Find where the given text appears and provide that cell's center as [x, y] coordinate. 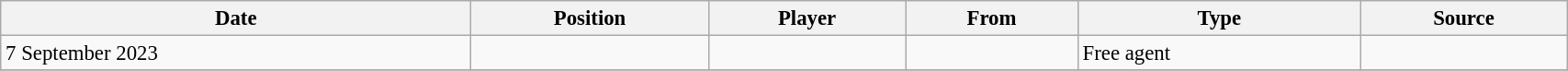
Free agent [1219, 53]
Position [590, 18]
7 September 2023 [236, 53]
Date [236, 18]
Source [1463, 18]
Player [807, 18]
Type [1219, 18]
From [992, 18]
